Provide the (X, Y) coordinate of the cell's center where the given text is located.  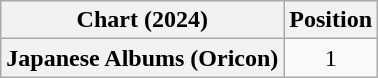
Japanese Albums (Oricon) (142, 58)
Chart (2024) (142, 20)
1 (331, 58)
Position (331, 20)
